Capture the cell that displays the provided text and extract its [x, y] central coordinate. 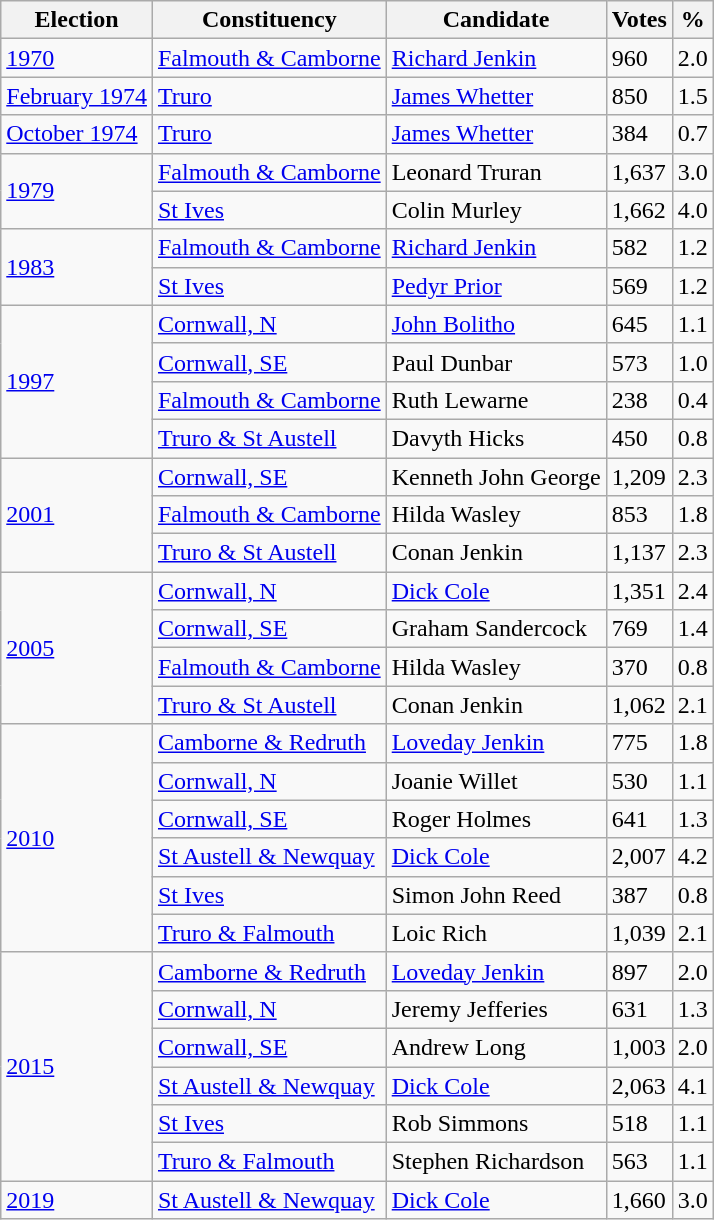
Paul Dunbar [496, 362]
2005 [77, 648]
1,137 [639, 553]
Davyth Hicks [496, 438]
1,062 [639, 705]
1,209 [639, 477]
631 [639, 1009]
Constituency [269, 20]
4.1 [692, 1085]
1979 [77, 191]
1,003 [639, 1047]
Graham Sandercock [496, 629]
1,660 [639, 1200]
2.4 [692, 591]
2001 [77, 515]
1.4 [692, 629]
Roger Holmes [496, 819]
1.0 [692, 362]
Andrew Long [496, 1047]
Stephen Richardson [496, 1162]
960 [639, 58]
2,063 [639, 1085]
582 [639, 248]
Jeremy Jefferies [496, 1009]
645 [639, 324]
0.7 [692, 134]
October 1974 [77, 134]
769 [639, 629]
Simon John Reed [496, 895]
2015 [77, 1066]
February 1974 [77, 96]
641 [639, 819]
1997 [77, 381]
Rob Simmons [496, 1124]
John Bolitho [496, 324]
Pedyr Prior [496, 286]
Candidate [496, 20]
518 [639, 1124]
530 [639, 781]
4.2 [692, 857]
384 [639, 134]
1,637 [639, 172]
897 [639, 971]
2,007 [639, 857]
775 [639, 743]
Loic Rich [496, 933]
2010 [77, 838]
450 [639, 438]
238 [639, 400]
4.0 [692, 210]
853 [639, 515]
569 [639, 286]
387 [639, 895]
1,351 [639, 591]
1,662 [639, 210]
2019 [77, 1200]
1970 [77, 58]
1983 [77, 267]
% [692, 20]
Kenneth John George [496, 477]
Colin Murley [496, 210]
573 [639, 362]
1.5 [692, 96]
Votes [639, 20]
Ruth Lewarne [496, 400]
Joanie Willet [496, 781]
563 [639, 1162]
370 [639, 667]
1,039 [639, 933]
Leonard Truran [496, 172]
Election [77, 20]
0.4 [692, 400]
850 [639, 96]
